Detect which cell encompasses the target text, then output its [x, y] center coordinate. 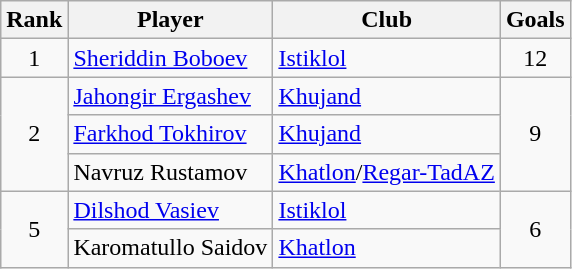
Goals [535, 20]
Jahongir Ergashev [170, 96]
6 [535, 229]
Khatlon [387, 248]
Rank [34, 20]
Dilshod Vasiev [170, 210]
Farkhod Tokhirov [170, 134]
Karomatullo Saidov [170, 248]
2 [34, 134]
Khatlon/Regar-TadAZ [387, 172]
5 [34, 229]
9 [535, 134]
Club [387, 20]
1 [34, 58]
Player [170, 20]
12 [535, 58]
Navruz Rustamov [170, 172]
Sheriddin Boboev [170, 58]
